Identify which cell holds the provided text, then report its [X, Y] central coordinate. 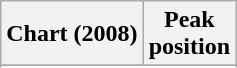
Chart (2008) [72, 34]
Peakposition [189, 34]
